Identify which cell holds the provided text, then report its [X, Y] central coordinate. 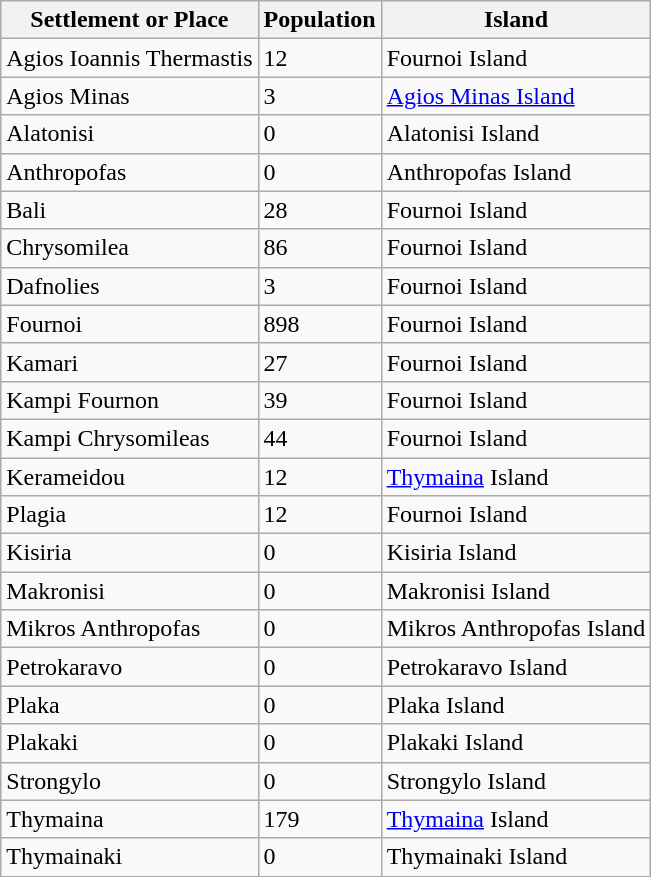
Kampi Fournon [130, 400]
Kisiria [130, 553]
Agios Ioannis Thermastis [130, 58]
Anthropofas Island [516, 172]
Thymainaki Island [516, 857]
Anthropofas [130, 172]
Plakaki Island [516, 743]
Agios Minas [130, 96]
27 [320, 362]
Bali [130, 210]
Kamari [130, 362]
Strongylo [130, 781]
Petrokaravo Island [516, 667]
Population [320, 20]
Kampi Chrysomileas [130, 438]
Dafnolies [130, 286]
Thymaina [130, 819]
Plagia [130, 515]
898 [320, 324]
Makronisi Island [516, 591]
Alatonisi [130, 134]
28 [320, 210]
Mikros Anthropofas Island [516, 629]
Makronisi [130, 591]
Strongylo Island [516, 781]
86 [320, 248]
Alatonisi Island [516, 134]
Island [516, 20]
Mikros Anthropofas [130, 629]
Plaka Island [516, 705]
44 [320, 438]
Plaka [130, 705]
Chrysomilea [130, 248]
179 [320, 819]
Fournoi [130, 324]
Kerameidou [130, 477]
Settlement or Place [130, 20]
Agios Minas Island [516, 96]
Kisiria Island [516, 553]
Thymainaki [130, 857]
39 [320, 400]
Petrokaravo [130, 667]
Plakaki [130, 743]
